Scan for the cell matching the given text and deliver its [x, y] coordinate at center. 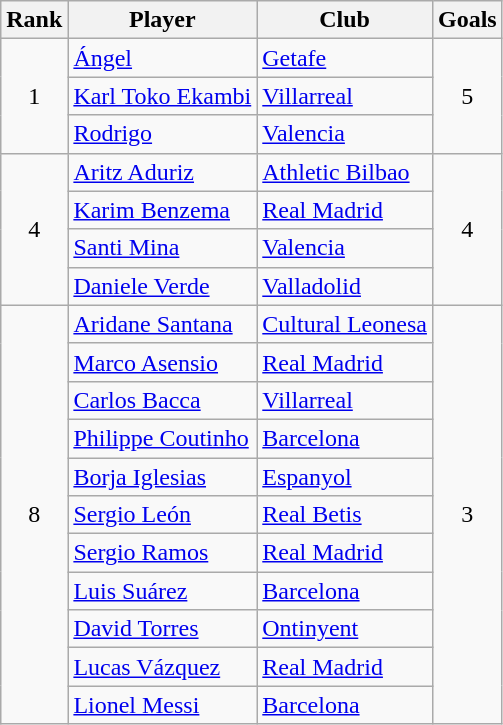
Club [345, 20]
Luis Suárez [162, 591]
Carlos Bacca [162, 400]
Goals [467, 20]
Sergio León [162, 515]
Valladolid [345, 286]
Real Betis [345, 515]
Athletic Bilbao [345, 172]
Marco Asensio [162, 362]
Santi Mina [162, 248]
Aridane Santana [162, 324]
3 [467, 514]
8 [34, 514]
Player [162, 20]
5 [467, 96]
Sergio Ramos [162, 553]
1 [34, 96]
Getafe [345, 58]
Espanyol [345, 477]
Karim Benzema [162, 210]
Lucas Vázquez [162, 667]
Lionel Messi [162, 705]
Karl Toko Ekambi [162, 96]
Borja Iglesias [162, 477]
Philippe Coutinho [162, 438]
Aritz Aduriz [162, 172]
Daniele Verde [162, 286]
Ángel [162, 58]
Rank [34, 20]
Rodrigo [162, 134]
Ontinyent [345, 629]
Cultural Leonesa [345, 324]
David Torres [162, 629]
